Identify which cell holds the provided text, then report its [x, y] central coordinate. 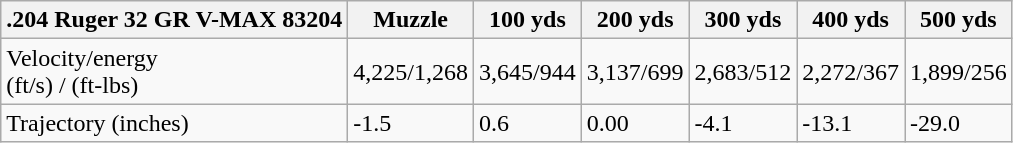
300 yds [743, 20]
3,645/944 [528, 72]
2,272/367 [851, 72]
.204 Ruger 32 GR V-MAX 83204 [174, 20]
Trajectory (inches) [174, 123]
4,225/1,268 [411, 72]
-29.0 [958, 123]
3,137/699 [635, 72]
0.6 [528, 123]
2,683/512 [743, 72]
100 yds [528, 20]
-1.5 [411, 123]
400 yds [851, 20]
0.00 [635, 123]
-4.1 [743, 123]
500 yds [958, 20]
200 yds [635, 20]
1,899/256 [958, 72]
Velocity/energy (ft/s) / (ft-lbs) [174, 72]
Muzzle [411, 20]
-13.1 [851, 123]
